Determine the [X, Y] coordinate at the center of the cell enclosing the given text.  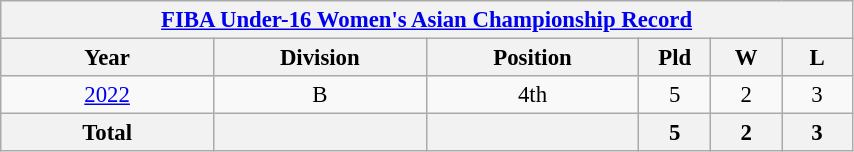
Total [108, 133]
Division [320, 58]
W [746, 58]
B [320, 95]
4th [532, 95]
Pld [675, 58]
2022 [108, 95]
L [818, 58]
Position [532, 58]
FIBA Under-16 Women's Asian Championship Record [427, 20]
Year [108, 58]
